Output the (X, Y) coordinate of the center of the cell containing the given text.  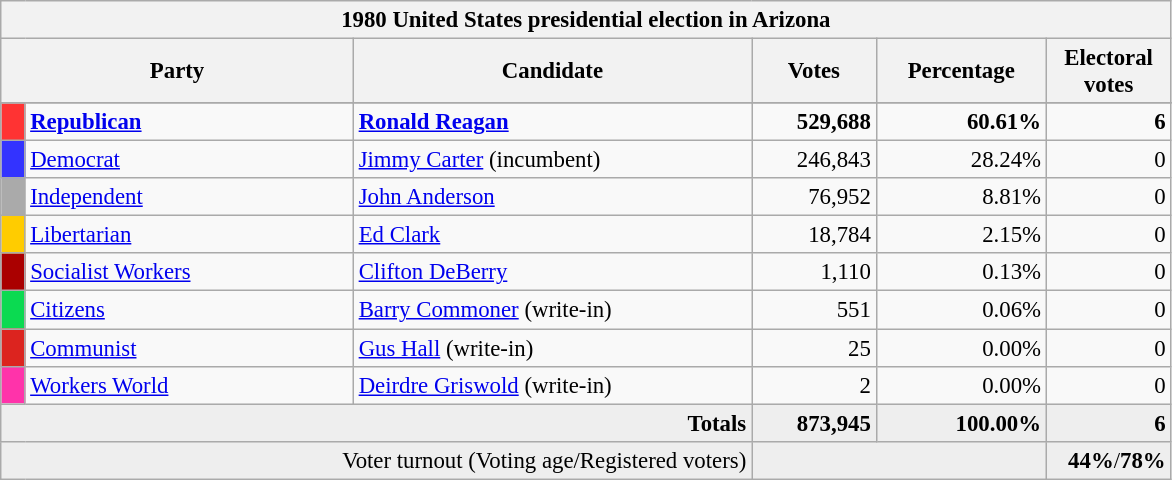
Percentage (961, 72)
Democrat (189, 160)
Candidate (552, 72)
0.13% (961, 273)
Votes (814, 72)
Communist (189, 348)
44%/78% (1108, 460)
Totals (376, 423)
Workers World (189, 385)
Republican (189, 122)
551 (814, 310)
Socialist Workers (189, 273)
Voter turnout (Voting age/Registered voters) (376, 460)
Independent (189, 197)
Citizens (189, 310)
246,843 (814, 160)
0.06% (961, 310)
Barry Commoner (write-in) (552, 310)
1980 United States presidential election in Arizona (586, 20)
18,784 (814, 235)
Jimmy Carter (incumbent) (552, 160)
76,952 (814, 197)
28.24% (961, 160)
John Anderson (552, 197)
Electoral votes (1108, 72)
529,688 (814, 122)
60.61% (961, 122)
2.15% (961, 235)
Ed Clark (552, 235)
Libertarian (189, 235)
100.00% (961, 423)
25 (814, 348)
Ronald Reagan (552, 122)
8.81% (961, 197)
2 (814, 385)
Party (178, 72)
1,110 (814, 273)
Clifton DeBerry (552, 273)
Gus Hall (write-in) (552, 348)
873,945 (814, 423)
Deirdre Griswold (write-in) (552, 385)
